From the cell containing the given text, extract its center point as (X, Y) coordinate. 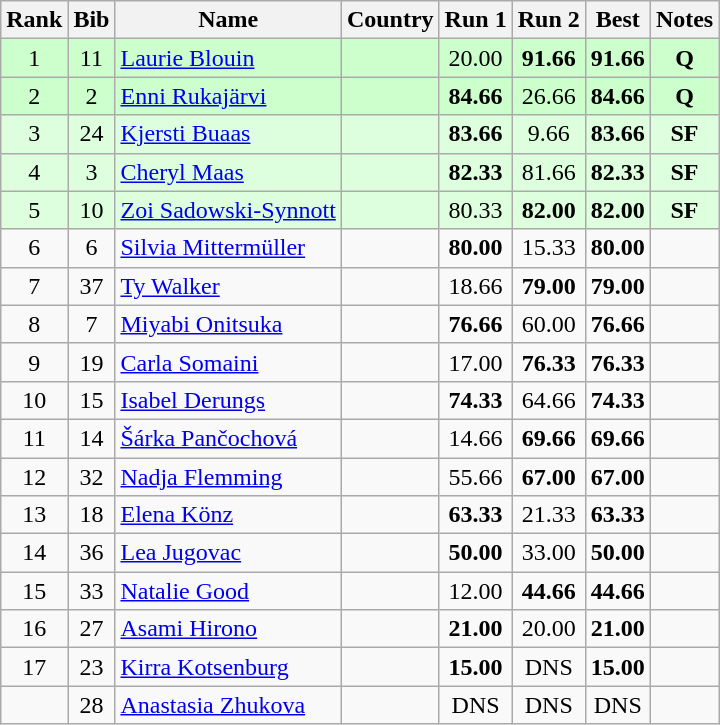
17 (34, 667)
14.66 (476, 438)
Cheryl Maas (228, 172)
9 (34, 362)
Carla Somaini (228, 362)
12.00 (476, 591)
Ty Walker (228, 286)
17.00 (476, 362)
Rank (34, 20)
Kirra Kotsenburg (228, 667)
15.33 (548, 248)
21.33 (548, 515)
Asami Hirono (228, 629)
13 (34, 515)
Kjersti Buaas (228, 134)
64.66 (548, 400)
33 (92, 591)
Country (390, 20)
Lea Jugovac (228, 553)
1 (34, 58)
26.66 (548, 96)
Zoi Sadowski-Synnott (228, 210)
4 (34, 172)
27 (92, 629)
60.00 (548, 324)
18 (92, 515)
23 (92, 667)
24 (92, 134)
32 (92, 477)
Name (228, 20)
8 (34, 324)
80.33 (476, 210)
Best (618, 20)
18.66 (476, 286)
28 (92, 705)
55.66 (476, 477)
Run 2 (548, 20)
Laurie Blouin (228, 58)
Isabel Derungs (228, 400)
5 (34, 210)
19 (92, 362)
Natalie Good (228, 591)
Bib (92, 20)
16 (34, 629)
Enni Rukajärvi (228, 96)
37 (92, 286)
36 (92, 553)
Miyabi Onitsuka (228, 324)
Elena Könz (228, 515)
81.66 (548, 172)
9.66 (548, 134)
Nadja Flemming (228, 477)
12 (34, 477)
Notes (684, 20)
Silvia Mittermüller (228, 248)
Run 1 (476, 20)
33.00 (548, 553)
Anastasia Zhukova (228, 705)
Šárka Pančochová (228, 438)
